Determine the [X, Y] coordinate at the center of the cell enclosing the given text.  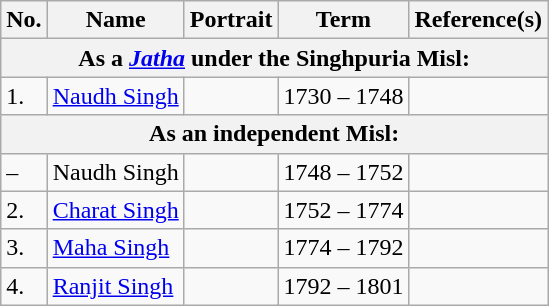
As a Jatha under the Singhpuria Misl: [274, 58]
1752 – 1774 [344, 210]
Charat Singh [116, 210]
Ranjit Singh [116, 286]
Term [344, 20]
4. [24, 286]
As an independent Misl: [274, 134]
1748 – 1752 [344, 172]
No. [24, 20]
– [24, 172]
Maha Singh [116, 248]
3. [24, 248]
1. [24, 96]
2. [24, 210]
1730 – 1748 [344, 96]
Portrait [231, 20]
1792 – 1801 [344, 286]
1774 – 1792 [344, 248]
Name [116, 20]
Reference(s) [478, 20]
